Identify which cell holds the provided text, then report its (x, y) central coordinate. 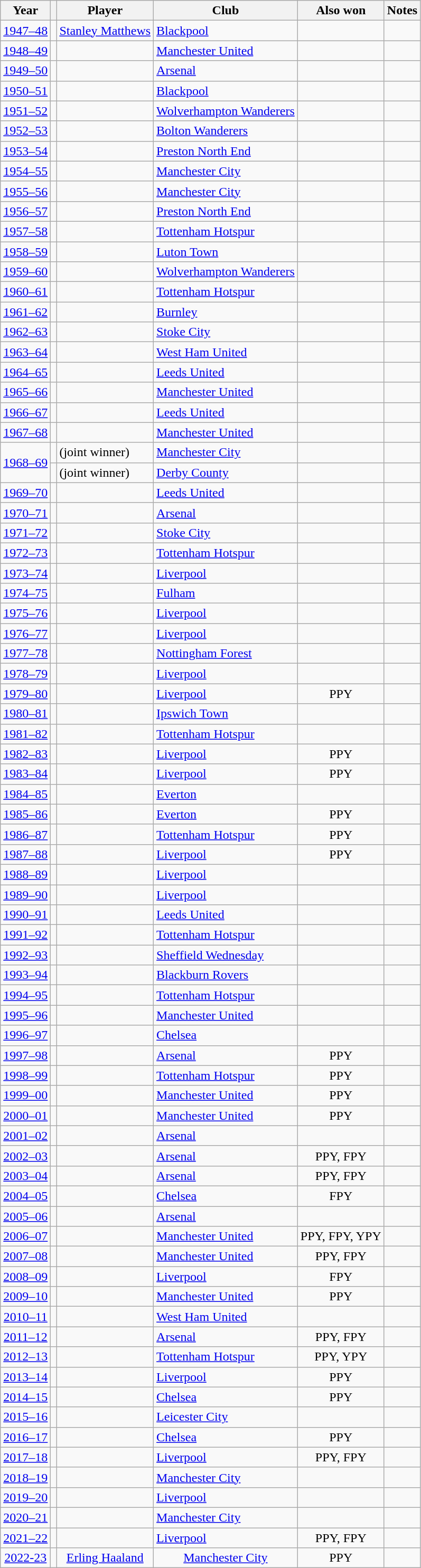
Bolton Wanderers (226, 131)
Ipswich Town (226, 714)
1949–50 (25, 71)
1994–95 (25, 995)
1975–76 (25, 613)
1959–60 (25, 272)
1955–56 (25, 191)
1958–59 (25, 252)
Notes (402, 11)
1978–79 (25, 674)
1986–87 (25, 834)
Leicester City (226, 1417)
1950–51 (25, 91)
1956–57 (25, 211)
1968–69 (25, 462)
2021–22 (25, 1538)
1999–00 (25, 1095)
PPY, FPY, YPY (341, 1236)
1980–81 (25, 714)
1976–77 (25, 634)
2011–12 (25, 1337)
2018–19 (25, 1477)
Blackburn Rovers (226, 975)
2016–17 (25, 1437)
Stanley Matthews (105, 31)
1972–73 (25, 553)
2019–20 (25, 1497)
1998–99 (25, 1075)
1952–53 (25, 131)
1951–52 (25, 111)
2001–02 (25, 1136)
1987–88 (25, 854)
2010–11 (25, 1317)
1961–62 (25, 312)
1973–74 (25, 573)
2012–13 (25, 1357)
2009–10 (25, 1297)
1966–67 (25, 412)
1977–78 (25, 654)
1948–49 (25, 51)
Player (105, 11)
1997–98 (25, 1055)
1981–82 (25, 734)
Sheffield Wednesday (226, 955)
2002–03 (25, 1156)
1962–63 (25, 332)
2006–07 (25, 1236)
1954–55 (25, 171)
2005–06 (25, 1216)
1967–68 (25, 432)
1960–61 (25, 292)
2007–08 (25, 1257)
2013–14 (25, 1377)
1988–89 (25, 874)
1970–71 (25, 513)
1984–85 (25, 794)
2020–21 (25, 1517)
1953–54 (25, 151)
2017–18 (25, 1457)
2000–01 (25, 1116)
Year (25, 11)
1991–92 (25, 935)
Erling Haaland (105, 1558)
2003–04 (25, 1176)
1947–48 (25, 31)
1974–75 (25, 593)
1971–72 (25, 533)
Derby County (226, 473)
1969–70 (25, 493)
Burnley (226, 312)
1983–84 (25, 774)
Luton Town (226, 252)
Club (226, 11)
1985–86 (25, 814)
1965–66 (25, 392)
1992–93 (25, 955)
1963–64 (25, 352)
1957–58 (25, 231)
Also won (341, 11)
Fulham (226, 593)
1989–90 (25, 895)
2014–15 (25, 1397)
1996–97 (25, 1035)
PPY, YPY (341, 1357)
Nottingham Forest (226, 654)
2022-23 (25, 1558)
2004–05 (25, 1196)
1990–91 (25, 915)
1964–65 (25, 372)
1993–94 (25, 975)
1979–80 (25, 694)
1995–96 (25, 1015)
2008–09 (25, 1277)
1982–83 (25, 754)
2015–16 (25, 1417)
